For the text-containing cell, return its midpoint in (X, Y) coordinate format. 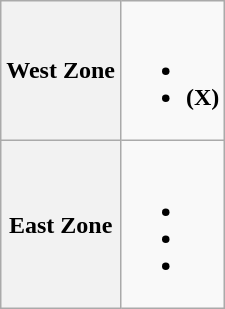
East Zone (61, 224)
(X) (172, 71)
West Zone (61, 71)
